Return (x, y) of the center of cell containing provided text 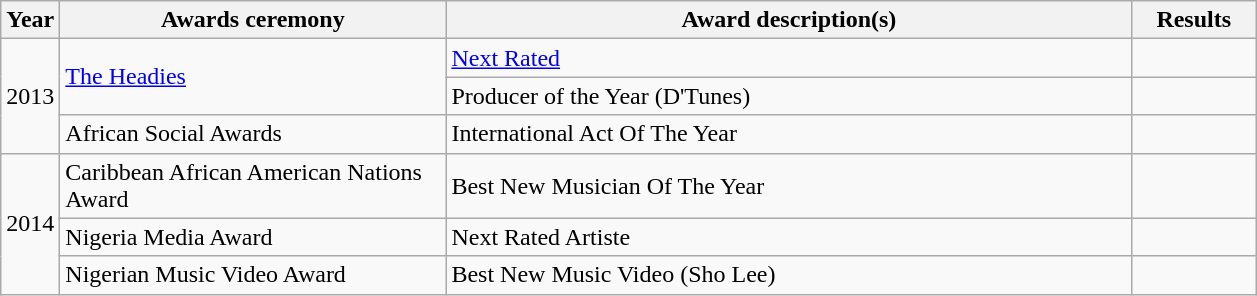
Producer of the Year (D'Tunes) (789, 96)
Caribbean African American Nations Award (253, 186)
Nigeria Media Award (253, 237)
African Social Awards (253, 134)
Best New Music Video (Sho Lee) (789, 275)
The Headies (253, 77)
Results (1194, 20)
International Act Of The Year (789, 134)
2014 (30, 224)
2013 (30, 96)
Best New Musician Of The Year (789, 186)
Award description(s) (789, 20)
Awards ceremony (253, 20)
Next Rated (789, 58)
Next Rated Artiste (789, 237)
Nigerian Music Video Award (253, 275)
Year (30, 20)
